Detect which cell encompasses the target text, then output its [X, Y] center coordinate. 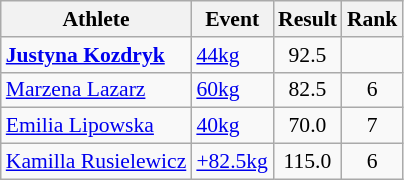
Emilia Lipowska [96, 126]
+82.5kg [232, 162]
Kamilla Rusielewicz [96, 162]
Event [232, 19]
92.5 [308, 55]
Athlete [96, 19]
60kg [232, 90]
Justyna Kozdryk [96, 55]
115.0 [308, 162]
Marzena Lazarz [96, 90]
44kg [232, 55]
82.5 [308, 90]
Rank [372, 19]
7 [372, 126]
70.0 [308, 126]
Result [308, 19]
40kg [232, 126]
